Detect which cell encompasses the target text, then output its (x, y) center coordinate. 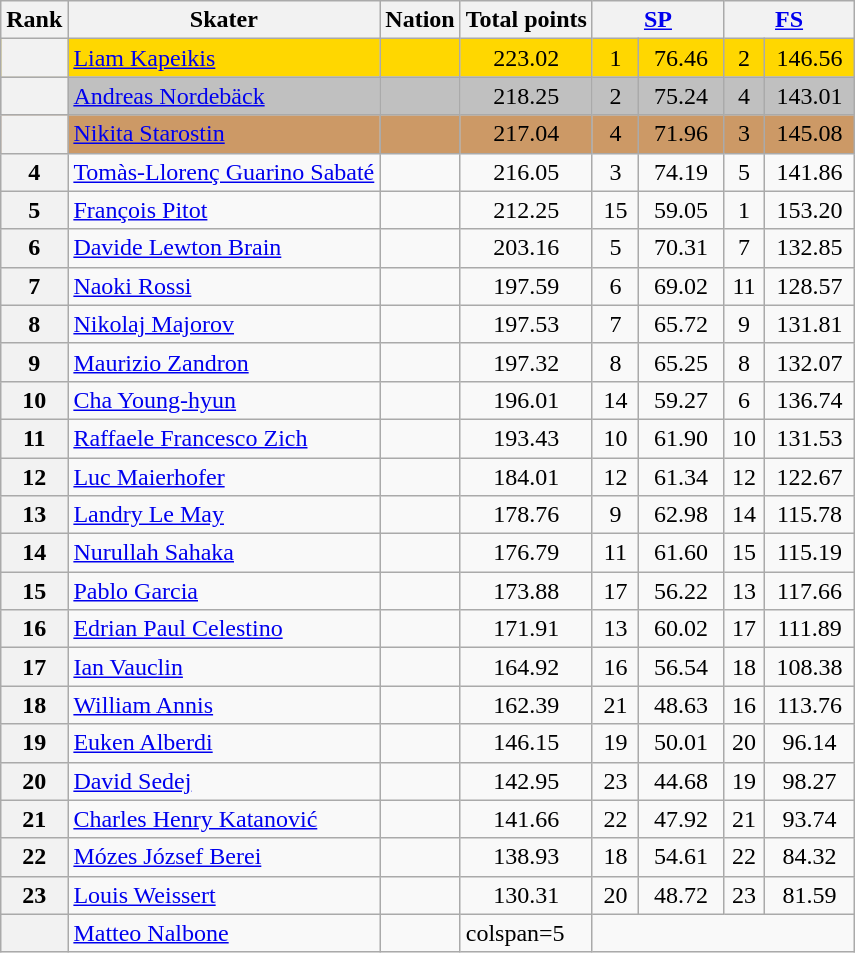
SP (658, 20)
Ian Vauclin (224, 667)
153.20 (809, 210)
115.78 (809, 515)
Nation (420, 20)
FS (790, 20)
216.05 (526, 172)
Edrian Paul Celestino (224, 629)
Tomàs-Llorenç Guarino Sabaté (224, 172)
146.56 (809, 58)
62.98 (680, 515)
David Sedej (224, 781)
Maurizio Zandron (224, 362)
184.01 (526, 477)
Pablo Garcia (224, 591)
130.31 (526, 895)
Mózes József Berei (224, 857)
132.85 (809, 248)
178.76 (526, 515)
217.04 (526, 134)
Nikita Starostin (224, 134)
131.81 (809, 324)
115.19 (809, 553)
Andreas Nordebäck (224, 96)
47.92 (680, 819)
William Annis (224, 705)
196.01 (526, 400)
65.25 (680, 362)
44.68 (680, 781)
Matteo Nalbone (224, 933)
197.59 (526, 286)
colspan=5 (526, 933)
81.59 (809, 895)
173.88 (526, 591)
108.38 (809, 667)
98.27 (809, 781)
131.53 (809, 438)
70.31 (680, 248)
212.25 (526, 210)
132.07 (809, 362)
48.72 (680, 895)
Total points (526, 20)
71.96 (680, 134)
59.27 (680, 400)
197.53 (526, 324)
50.01 (680, 743)
84.32 (809, 857)
162.39 (526, 705)
48.63 (680, 705)
Raffaele Francesco Zich (224, 438)
56.22 (680, 591)
Nurullah Sahaka (224, 553)
Euken Alberdi (224, 743)
Louis Weissert (224, 895)
Rank (34, 20)
60.02 (680, 629)
Nikolaj Majorov (224, 324)
113.76 (809, 705)
122.67 (809, 477)
164.92 (526, 667)
145.08 (809, 134)
142.95 (526, 781)
61.34 (680, 477)
96.14 (809, 743)
76.46 (680, 58)
Luc Maierhofer (224, 477)
59.05 (680, 210)
141.66 (526, 819)
197.32 (526, 362)
Charles Henry Katanović (224, 819)
128.57 (809, 286)
193.43 (526, 438)
141.86 (809, 172)
61.60 (680, 553)
Cha Young-hyun (224, 400)
143.01 (809, 96)
56.54 (680, 667)
138.93 (526, 857)
74.19 (680, 172)
176.79 (526, 553)
218.25 (526, 96)
Davide Lewton Brain (224, 248)
Liam Kapeikis (224, 58)
111.89 (809, 629)
75.24 (680, 96)
Naoki Rossi (224, 286)
François Pitot (224, 210)
117.66 (809, 591)
61.90 (680, 438)
171.91 (526, 629)
69.02 (680, 286)
146.15 (526, 743)
203.16 (526, 248)
54.61 (680, 857)
65.72 (680, 324)
223.02 (526, 58)
Landry Le May (224, 515)
93.74 (809, 819)
Skater (224, 20)
136.74 (809, 400)
